Pinpoint the cell where the given text exists, returning its (X, Y) midpoint coordinate. 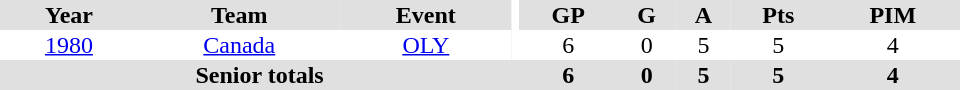
PIM (893, 15)
Senior totals (260, 75)
Team (240, 15)
OLY (426, 45)
Year (69, 15)
G (646, 15)
A (704, 15)
Event (426, 15)
GP (568, 15)
1980 (69, 45)
Pts (778, 15)
Canada (240, 45)
